Output the [X, Y] coordinate of the center of the cell containing the given text.  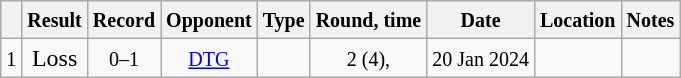
Type [284, 20]
Location [578, 20]
Notes [650, 20]
DTG [210, 58]
Result [55, 20]
Date [481, 20]
1 [12, 58]
Round, time [368, 20]
Record [124, 20]
Opponent [210, 20]
2 (4), [368, 58]
Loss [55, 58]
0–1 [124, 58]
20 Jan 2024 [481, 58]
